Find where the given text appears and provide that cell's center as [X, Y] coordinate. 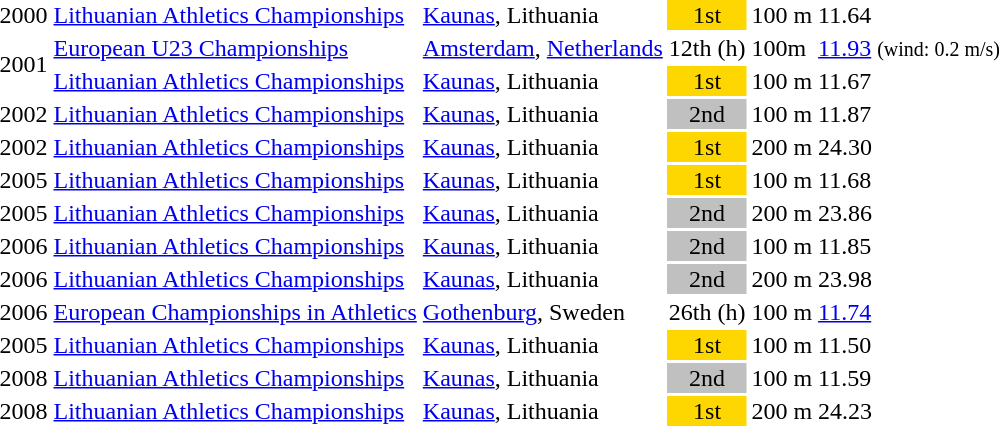
12th (h) [707, 48]
Amsterdam, Netherlands [542, 48]
European Championships in Athletics [235, 312]
26th (h) [707, 312]
100m [782, 48]
Gothenburg, Sweden [542, 312]
European U23 Championships [235, 48]
